Output the (x, y) coordinate of the center of the cell containing the given text.  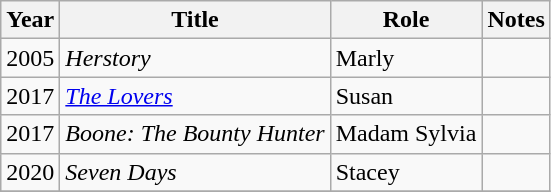
Seven Days (195, 172)
Notes (516, 20)
The Lovers (195, 96)
Year (30, 20)
Marly (406, 58)
Title (195, 20)
Boone: The Bounty Hunter (195, 134)
Susan (406, 96)
Stacey (406, 172)
Role (406, 20)
2020 (30, 172)
Madam Sylvia (406, 134)
2005 (30, 58)
Herstory (195, 58)
